Extract the (X, Y) coordinate from the center of the cell holding the provided text.  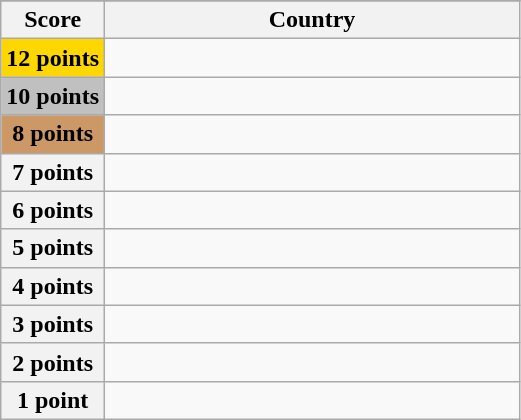
5 points (53, 248)
2 points (53, 362)
10 points (53, 96)
Score (53, 20)
12 points (53, 58)
6 points (53, 210)
1 point (53, 400)
3 points (53, 324)
7 points (53, 172)
4 points (53, 286)
Country (312, 20)
8 points (53, 134)
